Provide the [X, Y] coordinate of the cell's center where the given text is located.  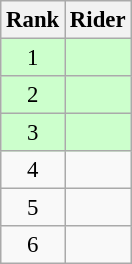
5 [33, 208]
4 [33, 170]
6 [33, 245]
Rank [33, 20]
2 [33, 95]
Rider [98, 20]
1 [33, 58]
3 [33, 133]
